Detect which cell encompasses the target text, then output its [x, y] center coordinate. 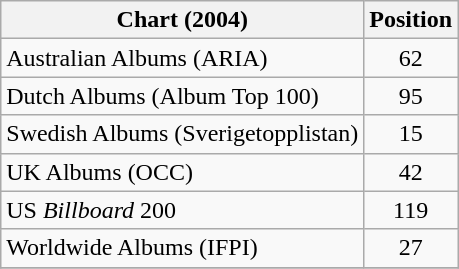
Worldwide Albums (IFPI) [182, 248]
Position [411, 20]
27 [411, 248]
UK Albums (OCC) [182, 172]
119 [411, 210]
Chart (2004) [182, 20]
62 [411, 58]
Swedish Albums (Sverigetopplistan) [182, 134]
Dutch Albums (Album Top 100) [182, 96]
15 [411, 134]
US Billboard 200 [182, 210]
95 [411, 96]
42 [411, 172]
Australian Albums (ARIA) [182, 58]
